Return the [x, y] coordinate for the center point of the cell that contains the specified text.  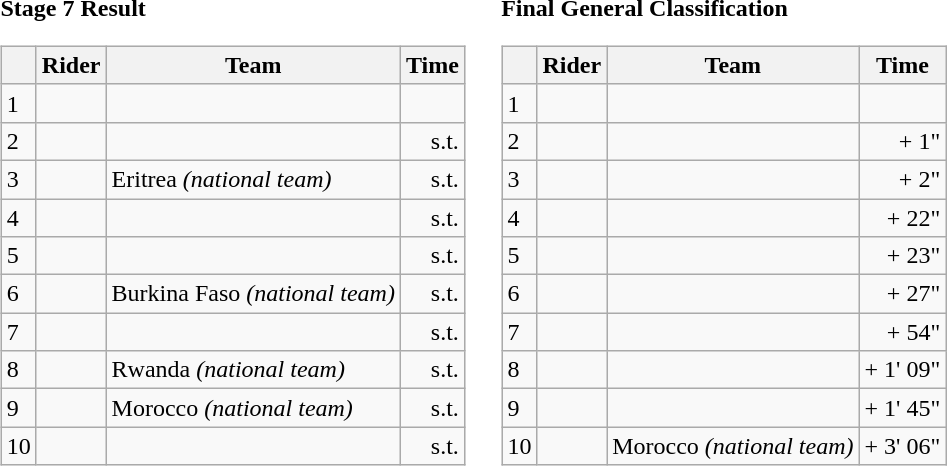
+ 1' 45" [902, 408]
+ 1' 09" [902, 370]
+ 1" [902, 141]
+ 54" [902, 332]
Eritrea (national team) [253, 179]
+ 27" [902, 294]
Burkina Faso (national team) [253, 294]
+ 2" [902, 179]
+ 3' 06" [902, 446]
+ 22" [902, 217]
+ 23" [902, 256]
Rwanda (national team) [253, 370]
